Identify which cell holds the provided text, then report its (X, Y) central coordinate. 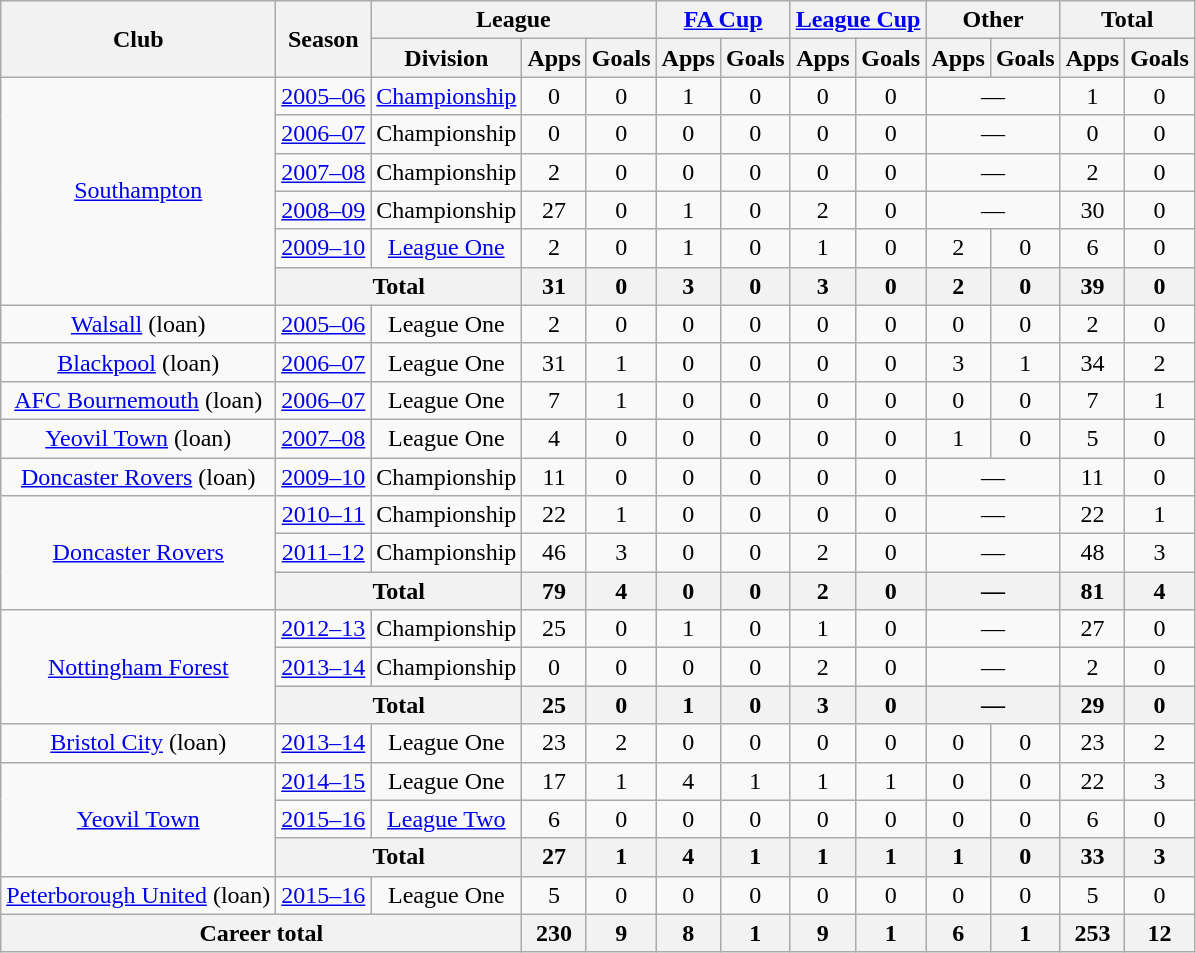
Yeovil Town (138, 819)
34 (1092, 362)
39 (1092, 286)
AFC Bournemouth (loan) (138, 400)
253 (1092, 933)
12 (1160, 933)
81 (1092, 591)
League Cup (858, 20)
2014–15 (324, 781)
230 (554, 933)
Bristol City (loan) (138, 743)
League (514, 20)
Season (324, 39)
Club (138, 39)
League Two (446, 819)
79 (554, 591)
2012–13 (324, 629)
33 (1092, 857)
30 (1092, 210)
Doncaster Rovers (loan) (138, 477)
Doncaster Rovers (138, 553)
FA Cup (723, 20)
Division (446, 58)
Yeovil Town (loan) (138, 438)
29 (1092, 705)
17 (554, 781)
Career total (262, 933)
Peterborough United (loan) (138, 895)
Nottingham Forest (138, 667)
Blackpool (loan) (138, 362)
46 (554, 553)
2010–11 (324, 515)
Southampton (138, 191)
2008–09 (324, 210)
Walsall (loan) (138, 324)
2011–12 (324, 553)
48 (1092, 553)
8 (688, 933)
Other (993, 20)
